Search for the cell housing the specified text and yield its (X, Y) center coordinate. 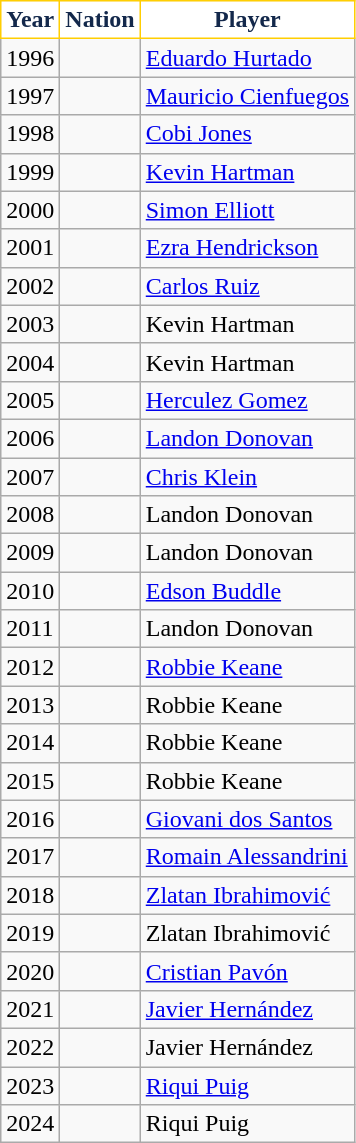
2022 (30, 1047)
2019 (30, 933)
Eduardo Hurtado (247, 58)
2009 (30, 553)
2000 (30, 210)
2005 (30, 400)
Simon Elliott (247, 210)
2014 (30, 743)
2003 (30, 324)
2021 (30, 1009)
2013 (30, 705)
Nation (100, 20)
2020 (30, 971)
1999 (30, 172)
2023 (30, 1085)
2004 (30, 362)
2006 (30, 438)
1996 (30, 58)
Player (247, 20)
2018 (30, 895)
Herculez Gomez (247, 400)
1998 (30, 134)
2010 (30, 591)
Mauricio Cienfuegos (247, 96)
Chris Klein (247, 477)
2012 (30, 667)
2002 (30, 286)
2008 (30, 515)
Cobi Jones (247, 134)
2001 (30, 248)
2024 (30, 1124)
Giovani dos Santos (247, 819)
2011 (30, 629)
1997 (30, 96)
Carlos Ruiz (247, 286)
2017 (30, 857)
2016 (30, 819)
Romain Alessandrini (247, 857)
2015 (30, 781)
Year (30, 20)
Edson Buddle (247, 591)
Cristian Pavón (247, 971)
Ezra Hendrickson (247, 248)
2007 (30, 477)
